Output the (x, y) coordinate of the center of the cell containing the given text.  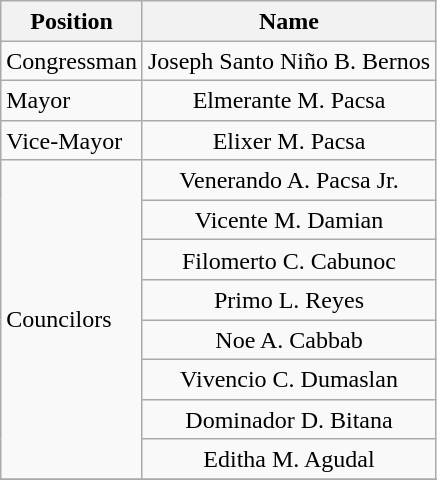
Venerando A. Pacsa Jr. (288, 180)
Filomerto C. Cabunoc (288, 260)
Name (288, 21)
Elmerante M. Pacsa (288, 100)
Editha M. Agudal (288, 459)
Joseph Santo Niño B. Bernos (288, 61)
Dominador D. Bitana (288, 419)
Congressman (72, 61)
Vivencio C. Dumaslan (288, 379)
Vicente M. Damian (288, 220)
Mayor (72, 100)
Elixer M. Pacsa (288, 140)
Vice-Mayor (72, 140)
Councilors (72, 320)
Primo L. Reyes (288, 300)
Position (72, 21)
Noe A. Cabbab (288, 340)
